Search for the cell housing the specified text and yield its (X, Y) center coordinate. 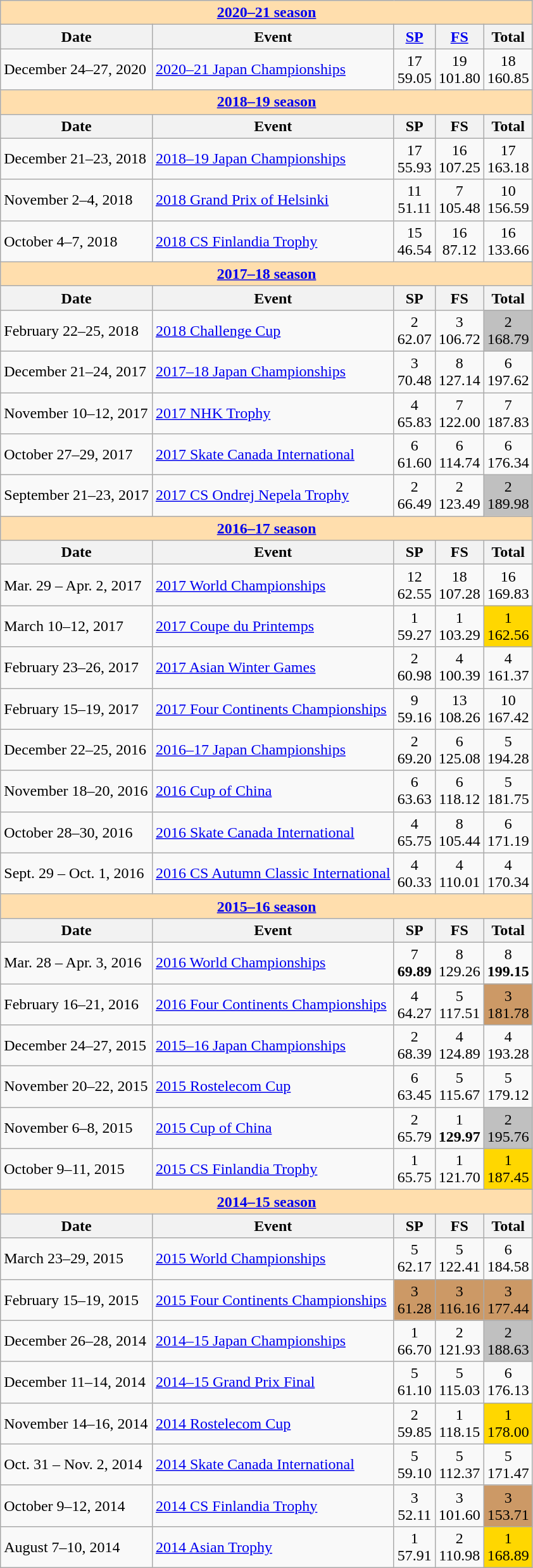
2014 CS Finlandia Trophy (273, 1505)
8127.14 (460, 371)
266.49 (414, 495)
2018 Challenge Cup (273, 331)
663.45 (414, 1087)
2015–16 Japan Championships (273, 1045)
2017 Four Continents Championships (273, 708)
1129.97 (460, 1128)
4161.37 (508, 668)
559.10 (414, 1465)
8129.26 (460, 963)
2015 Cup of China (273, 1128)
18107.28 (460, 585)
2017 Asian Winter Games (273, 668)
3181.78 (508, 1004)
2018–19 season (267, 102)
16107.25 (460, 158)
13108.26 (460, 708)
262.07 (414, 331)
2014–15 Grand Prix Final (273, 1382)
562.17 (414, 1258)
465.83 (414, 413)
3177.44 (508, 1300)
2015 Four Continents Championships (273, 1300)
260.98 (414, 668)
December 22–25, 2016 (77, 750)
February 16–21, 2016 (77, 1004)
8199.15 (508, 963)
2016–17 season (267, 528)
Oct. 31 – Nov. 2, 2014 (77, 1465)
November 2–4, 2018 (77, 200)
September 21–23, 2017 (77, 495)
2123.49 (460, 495)
2017 CS Ondrej Nepela Trophy (273, 495)
17163.18 (508, 158)
6184.58 (508, 1258)
2018–19 Japan Championships (273, 158)
2020–21 season (267, 13)
8105.44 (460, 832)
2189.98 (508, 495)
Mar. 28 – Apr. 3, 2016 (77, 963)
5115.03 (460, 1382)
370.48 (414, 371)
1118.15 (460, 1423)
1262.55 (414, 585)
2014–15 Japan Championships (273, 1341)
2017 World Championships (273, 585)
464.27 (414, 1004)
2015 Rostelecom Cup (273, 1087)
Mar. 29 – Apr. 2, 2017 (77, 585)
2014 Skate Canada International (273, 1465)
2121.93 (460, 1341)
December 26–28, 2014 (77, 1341)
269.20 (414, 750)
1687.12 (460, 241)
10167.42 (508, 708)
4170.34 (508, 873)
4100.39 (460, 668)
2017–18 Japan Championships (273, 371)
6118.12 (460, 791)
1187.45 (508, 1170)
16133.66 (508, 241)
2015–16 season (267, 906)
166.70 (414, 1341)
10156.59 (508, 200)
1103.29 (460, 626)
6171.19 (508, 832)
7122.00 (460, 413)
November 18–20, 2016 (77, 791)
1546.54 (414, 241)
2110.98 (460, 1547)
2016 Skate Canada International (273, 832)
259.85 (414, 1423)
2016 CS Autumn Classic International (273, 873)
December 21–24, 2017 (77, 371)
265.79 (414, 1128)
4124.89 (460, 1045)
2020–21 Japan Championships (273, 70)
2017 Skate Canada International (273, 455)
1162.56 (508, 626)
December 21–23, 2018 (77, 158)
2018 Grand Prix of Helsinki (273, 200)
Sept. 29 – Oct. 1, 2016 (77, 873)
663.63 (414, 791)
6114.74 (460, 455)
5112.37 (460, 1465)
959.16 (414, 708)
157.91 (414, 1547)
1755.93 (414, 158)
769.89 (414, 963)
352.11 (414, 1505)
4193.28 (508, 1045)
6197.62 (508, 371)
October 9–11, 2015 (77, 1170)
2168.79 (508, 331)
October 4–7, 2018 (77, 241)
561.10 (414, 1382)
December 11–14, 2014 (77, 1382)
August 7–10, 2014 (77, 1547)
165.75 (414, 1170)
2188.63 (508, 1341)
2017 Coupe du Printemps (273, 626)
5179.12 (508, 1087)
661.60 (414, 455)
4110.01 (460, 873)
5194.28 (508, 750)
December 24–27, 2015 (77, 1045)
18 160.85 (508, 70)
3153.71 (508, 1505)
1178.00 (508, 1423)
5122.41 (460, 1258)
2016 Cup of China (273, 791)
1168.89 (508, 1547)
October 9–12, 2014 (77, 1505)
October 27–29, 2017 (77, 455)
361.28 (414, 1300)
5171.47 (508, 1465)
February 22–25, 2018 (77, 331)
February 15–19, 2017 (77, 708)
November 14–16, 2014 (77, 1423)
5181.75 (508, 791)
2016–17 Japan Championships (273, 750)
6125.08 (460, 750)
2016 World Championships (273, 963)
5115.67 (460, 1087)
17 59.05 (414, 70)
February 23–26, 2017 (77, 668)
19 101.80 (460, 70)
March 23–29, 2015 (77, 1258)
1151.11 (414, 200)
3101.60 (460, 1505)
December 24–27, 2020 (77, 70)
268.39 (414, 1045)
7105.48 (460, 200)
November 20–22, 2015 (77, 1087)
159.27 (414, 626)
2018 CS Finlandia Trophy (273, 241)
2017–18 season (267, 274)
2014 Asian Trophy (273, 1547)
2014–15 season (267, 1202)
2015 World Championships (273, 1258)
6176.34 (508, 455)
3116.16 (460, 1300)
November 10–12, 2017 (77, 413)
460.33 (414, 873)
1121.70 (460, 1170)
March 10–12, 2017 (77, 626)
7187.83 (508, 413)
16169.83 (508, 585)
February 15–19, 2015 (77, 1300)
2017 NHK Trophy (273, 413)
2016 Four Continents Championships (273, 1004)
6176.13 (508, 1382)
2015 CS Finlandia Trophy (273, 1170)
5117.51 (460, 1004)
2014 Rostelecom Cup (273, 1423)
465.75 (414, 832)
3106.72 (460, 331)
November 6–8, 2015 (77, 1128)
October 28–30, 2016 (77, 832)
2195.76 (508, 1128)
